Find where the given text appears and provide that cell's center as [X, Y] coordinate. 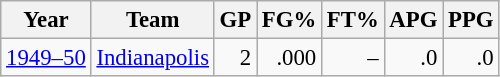
PPG [471, 20]
2 [235, 58]
APG [414, 20]
Indianapolis [152, 58]
.000 [290, 58]
– [354, 58]
1949–50 [46, 58]
GP [235, 20]
Team [152, 20]
Year [46, 20]
FT% [354, 20]
FG% [290, 20]
